Locate the cell with the specified text and output its [x, y] center coordinate. 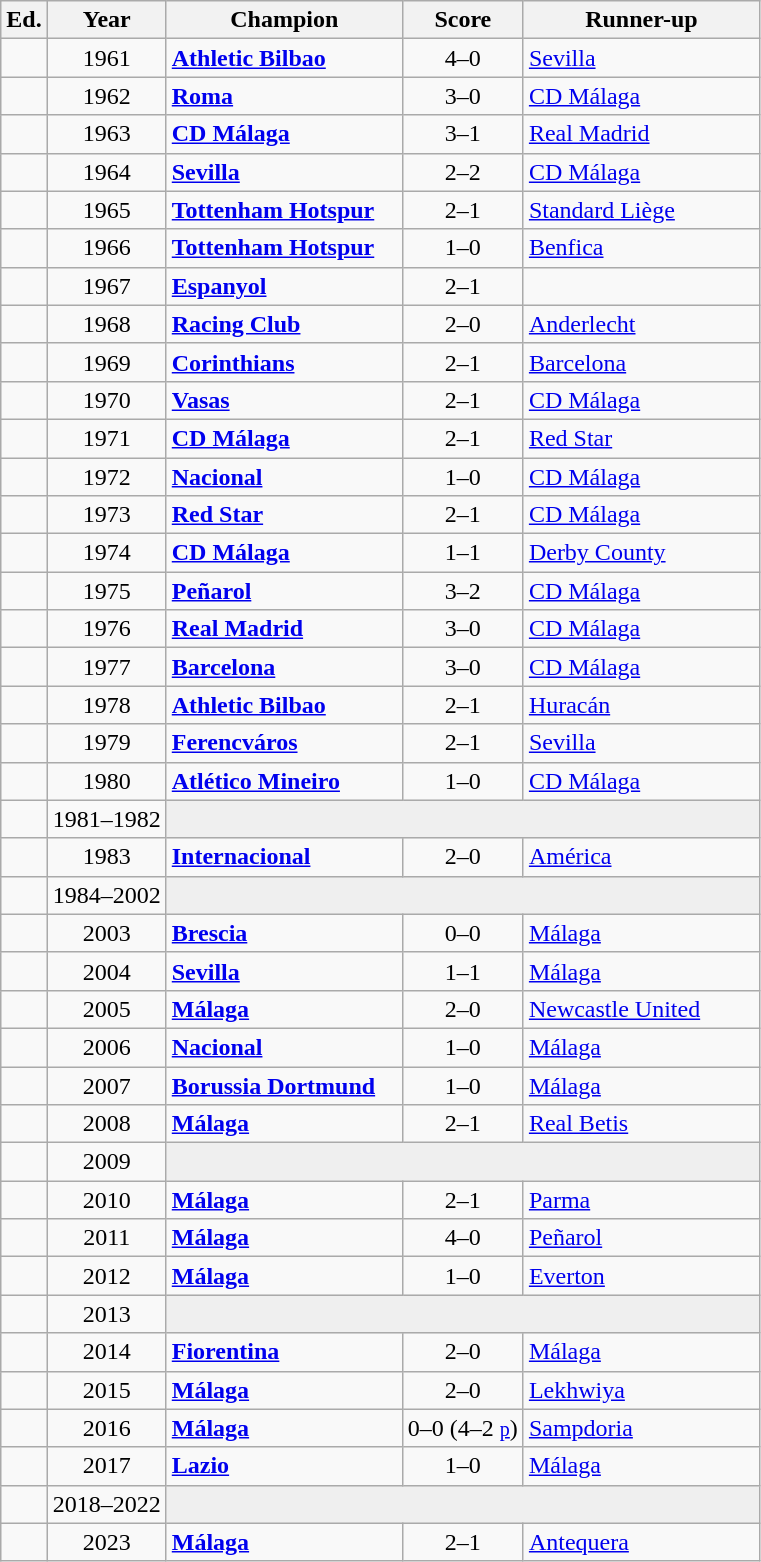
Sampdoria [641, 1428]
Benfica [641, 248]
América [641, 857]
1981–1982 [106, 819]
2010 [106, 1200]
Antequera [641, 1542]
Corinthians [284, 362]
2017 [106, 1466]
1971 [106, 438]
Lekhwiya [641, 1390]
2–2 [462, 172]
Parma [641, 1200]
1973 [106, 515]
Lazio [284, 1466]
2003 [106, 933]
Derby County [641, 553]
2008 [106, 1124]
3–2 [462, 591]
Score [462, 20]
1961 [106, 58]
3–1 [462, 134]
Brescia [284, 933]
Roma [284, 96]
2013 [106, 1314]
Newcastle United [641, 1009]
2006 [106, 1047]
2007 [106, 1085]
2016 [106, 1428]
1972 [106, 477]
1965 [106, 210]
2014 [106, 1352]
1962 [106, 96]
2004 [106, 971]
Everton [641, 1276]
1967 [106, 286]
1978 [106, 705]
1968 [106, 324]
2018–2022 [106, 1504]
1979 [106, 743]
Fiorentina [284, 1352]
Champion [284, 20]
0–0 [462, 933]
Huracán [641, 705]
1980 [106, 781]
2009 [106, 1162]
1964 [106, 172]
Ferencváros [284, 743]
1983 [106, 857]
Espanyol [284, 286]
1969 [106, 362]
1966 [106, 248]
Vasas [284, 400]
Real Betis [641, 1124]
2005 [106, 1009]
Atlético Mineiro [284, 781]
0–0 (4–2 p) [462, 1428]
2015 [106, 1390]
1974 [106, 553]
1963 [106, 134]
Standard Liège [641, 210]
Ed. [24, 20]
Racing Club [284, 324]
2023 [106, 1542]
Borussia Dortmund [284, 1085]
2012 [106, 1276]
1977 [106, 667]
Runner-up [641, 20]
1970 [106, 400]
Internacional [284, 857]
2011 [106, 1238]
Year [106, 20]
Anderlecht [641, 324]
1975 [106, 591]
1976 [106, 629]
1984–2002 [106, 895]
